Capture the cell that displays the provided text and extract its (X, Y) central coordinate. 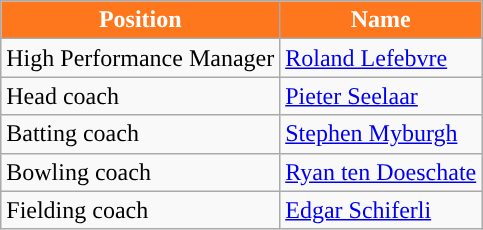
High Performance Manager (140, 58)
Name (381, 20)
Head coach (140, 96)
Fielding coach (140, 210)
Pieter Seelaar (381, 96)
Ryan ten Doeschate (381, 172)
Edgar Schiferli (381, 210)
Stephen Myburgh (381, 134)
Batting coach (140, 134)
Position (140, 20)
Roland Lefebvre (381, 58)
Bowling coach (140, 172)
